From the cell containing the given text, extract its center point as (X, Y) coordinate. 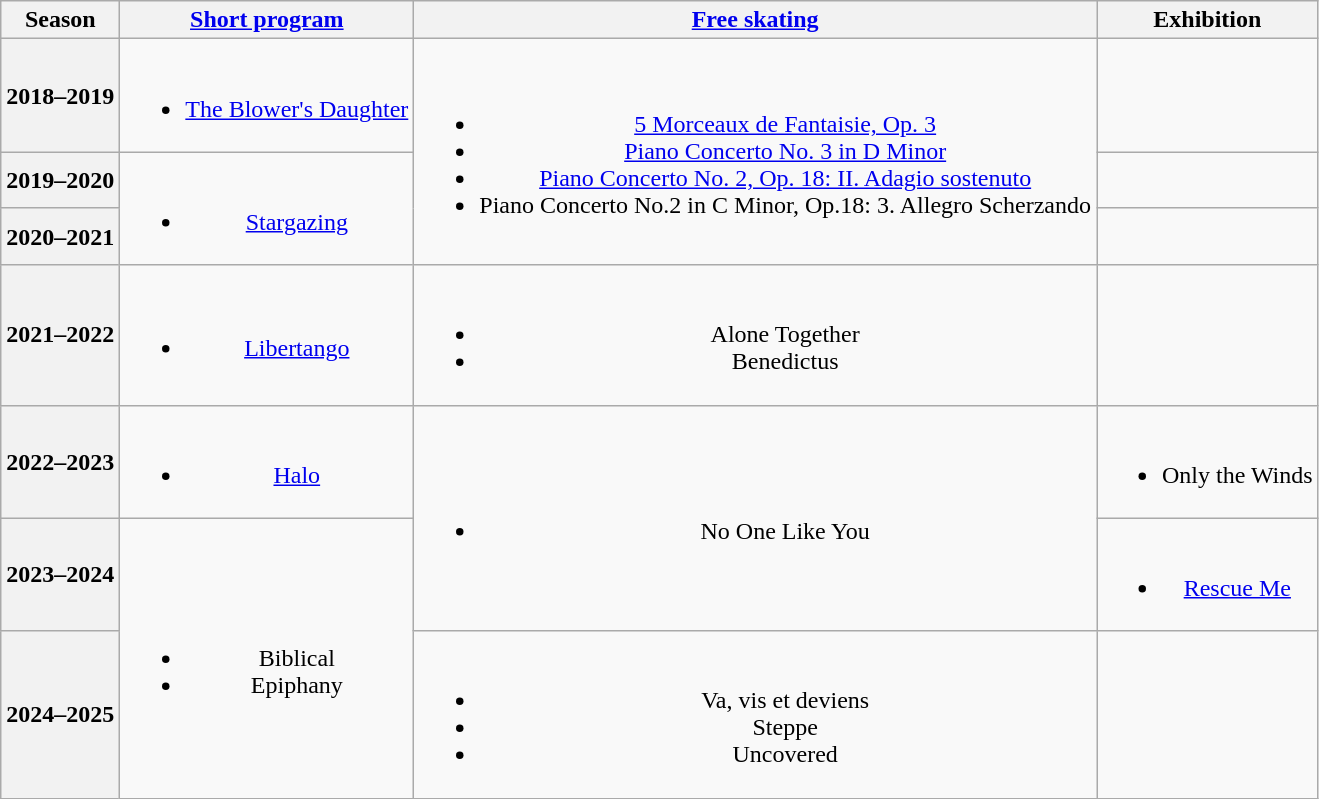
Biblical Epiphany (267, 658)
Free skating (756, 20)
Halo (267, 462)
2018–2019 (60, 96)
Only the Winds (1207, 462)
Short program (267, 20)
Rescue Me (1207, 574)
2021–2022 (60, 335)
2020–2021 (60, 236)
No One Like You (756, 518)
2023–2024 (60, 574)
Stargazing (267, 208)
Exhibition (1207, 20)
Alone Together Benedictus (756, 335)
The Blower's Daughter (267, 96)
2024–2025 (60, 714)
2019–2020 (60, 180)
2022–2023 (60, 462)
Season (60, 20)
Libertango (267, 335)
Va, vis et deviens Steppe Uncovered (756, 714)
